Detect which cell encompasses the target text, then output its [x, y] center coordinate. 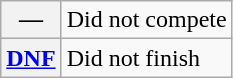
DNF [31, 58]
Did not compete [146, 20]
— [31, 20]
Did not finish [146, 58]
